Identify which cell holds the provided text, then report its [x, y] central coordinate. 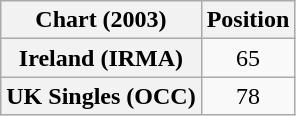
65 [248, 58]
Ireland (IRMA) [101, 58]
Position [248, 20]
Chart (2003) [101, 20]
78 [248, 96]
UK Singles (OCC) [101, 96]
